Capture the cell that displays the provided text and extract its (X, Y) central coordinate. 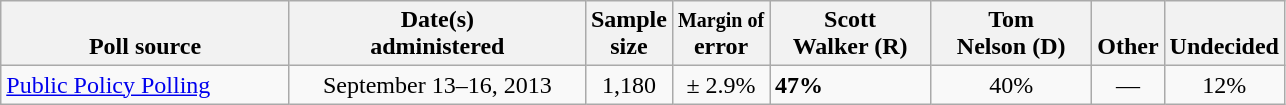
September 13–16, 2013 (437, 85)
TomNelson (D) (1012, 34)
Poll source (146, 34)
— (1128, 85)
40% (1012, 85)
ScottWalker (R) (850, 34)
± 2.9% (720, 85)
Public Policy Polling (146, 85)
47% (850, 85)
Samplesize (628, 34)
Other (1128, 34)
Margin oferror (720, 34)
1,180 (628, 85)
12% (1224, 85)
Undecided (1224, 34)
Date(s)administered (437, 34)
